Capture the cell that displays the provided text and extract its [x, y] central coordinate. 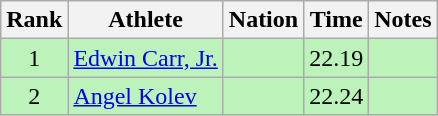
Notes [403, 20]
Edwin Carr, Jr. [146, 58]
Time [336, 20]
Rank [34, 20]
1 [34, 58]
Angel Kolev [146, 96]
Nation [263, 20]
Athlete [146, 20]
2 [34, 96]
22.24 [336, 96]
22.19 [336, 58]
